Capture the cell that displays the provided text and extract its (X, Y) central coordinate. 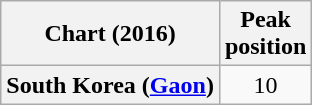
Chart (2016) (110, 34)
10 (265, 85)
Peakposition (265, 34)
South Korea (Gaon) (110, 85)
